Determine the [x, y] coordinate at the center of the cell enclosing the given text.  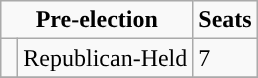
Seats [225, 20]
7 [225, 58]
Pre-election [97, 20]
Republican-Held [106, 58]
